Return (x, y) of the center of cell containing provided text 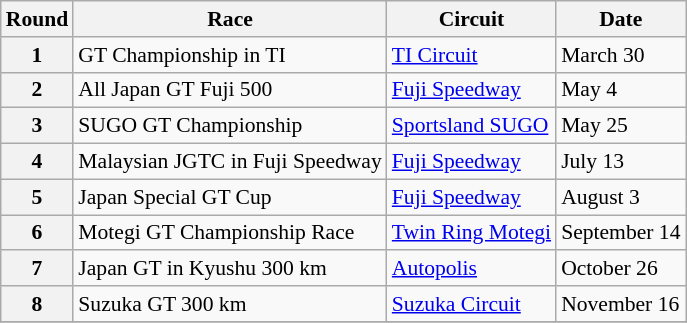
Motegi GT Championship Race (230, 233)
Circuit (472, 19)
May 25 (620, 126)
March 30 (620, 55)
October 26 (620, 269)
Suzuka Circuit (472, 304)
TI Circuit (472, 55)
Malaysian JGTC in Fuji Speedway (230, 162)
All Japan GT Fuji 500 (230, 90)
Round (38, 19)
May 4 (620, 90)
Twin Ring Motegi (472, 233)
1 (38, 55)
Sportsland SUGO (472, 126)
September 14 (620, 233)
GT Championship in TI (230, 55)
Race (230, 19)
Japan Special GT Cup (230, 197)
5 (38, 197)
August 3 (620, 197)
Suzuka GT 300 km (230, 304)
November 16 (620, 304)
July 13 (620, 162)
4 (38, 162)
3 (38, 126)
6 (38, 233)
SUGO GT Championship (230, 126)
2 (38, 90)
Date (620, 19)
7 (38, 269)
Japan GT in Kyushu 300 km (230, 269)
8 (38, 304)
Autopolis (472, 269)
